Return (x, y) of the center of cell containing provided text 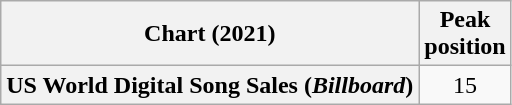
Chart (2021) (210, 34)
US World Digital Song Sales (Billboard) (210, 85)
Peakposition (465, 34)
15 (465, 85)
